Locate the cell with the specified text and output its (x, y) center coordinate. 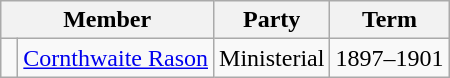
Party (272, 20)
Cornthwaite Rason (116, 58)
1897–1901 (390, 58)
Member (108, 20)
Term (390, 20)
Ministerial (272, 58)
